Identify which cell holds the provided text, then report its [x, y] central coordinate. 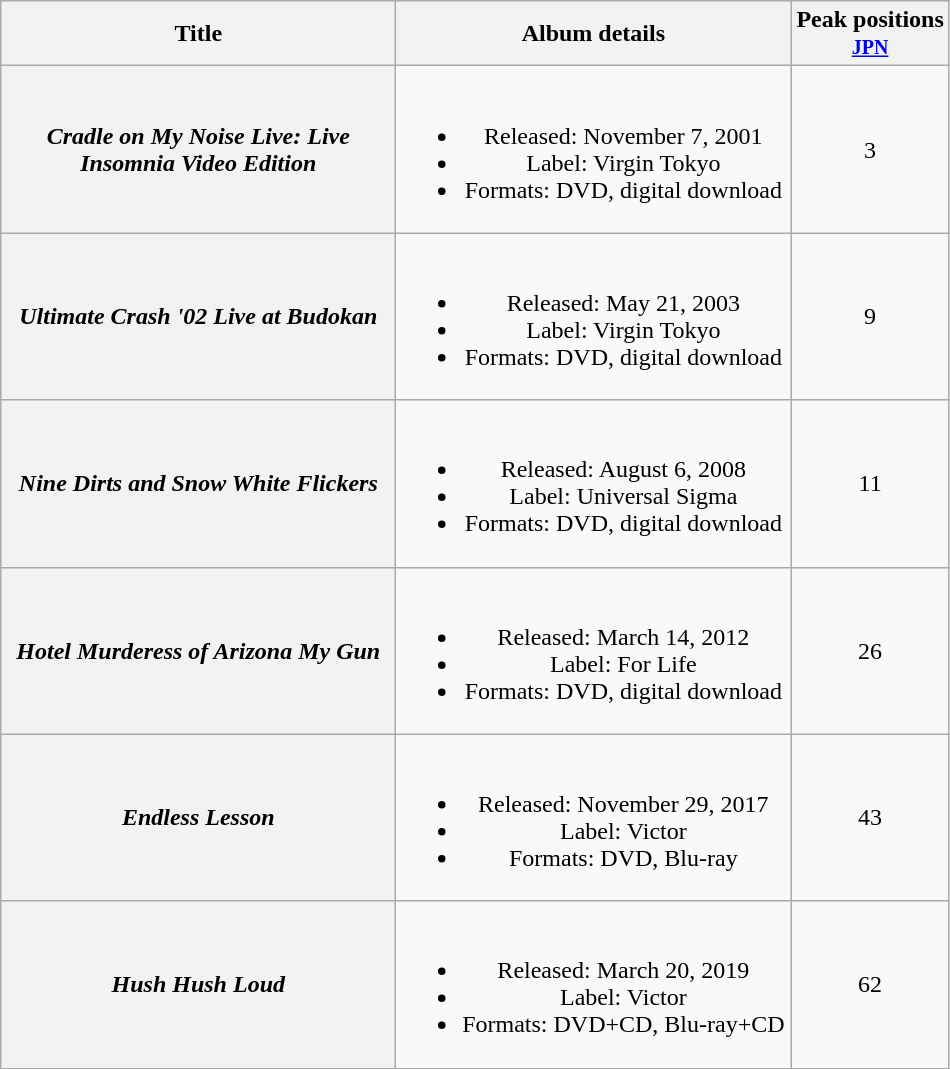
Released: November 7, 2001Label: Virgin TokyoFormats: DVD, digital download [594, 150]
Title [198, 34]
Released: March 14, 2012Label: For LifeFormats: DVD, digital download [594, 650]
Released: May 21, 2003Label: Virgin TokyoFormats: DVD, digital download [594, 316]
26 [870, 650]
Hush Hush Loud [198, 984]
Cradle on My Noise Live: Live Insomnia Video Edition [198, 150]
Released: August 6, 2008Label: Universal SigmaFormats: DVD, digital download [594, 484]
Album details [594, 34]
Released: March 20, 2019Label: VictorFormats: DVD+CD, Blu-ray+CD [594, 984]
62 [870, 984]
Hotel Murderess of Arizona My Gun [198, 650]
Released: November 29, 2017Label: VictorFormats: DVD, Blu-ray [594, 818]
Ultimate Crash '02 Live at Budokan [198, 316]
11 [870, 484]
Endless Lesson [198, 818]
43 [870, 818]
Peak positionsJPN [870, 34]
Nine Dirts and Snow White Flickers [198, 484]
9 [870, 316]
3 [870, 150]
